Capture the cell that displays the provided text and extract its [X, Y] central coordinate. 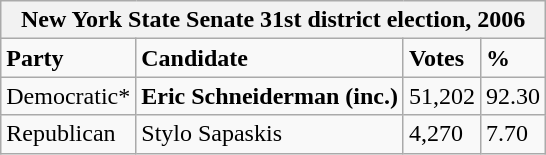
4,270 [442, 134]
New York State Senate 31st district election, 2006 [274, 20]
Eric Schneiderman (inc.) [270, 96]
Candidate [270, 58]
92.30 [514, 96]
Stylo Sapaskis [270, 134]
51,202 [442, 96]
% [514, 58]
7.70 [514, 134]
Party [68, 58]
Republican [68, 134]
Democratic* [68, 96]
Votes [442, 58]
